Provide the (X, Y) coordinate of the cell's center where the given text is located.  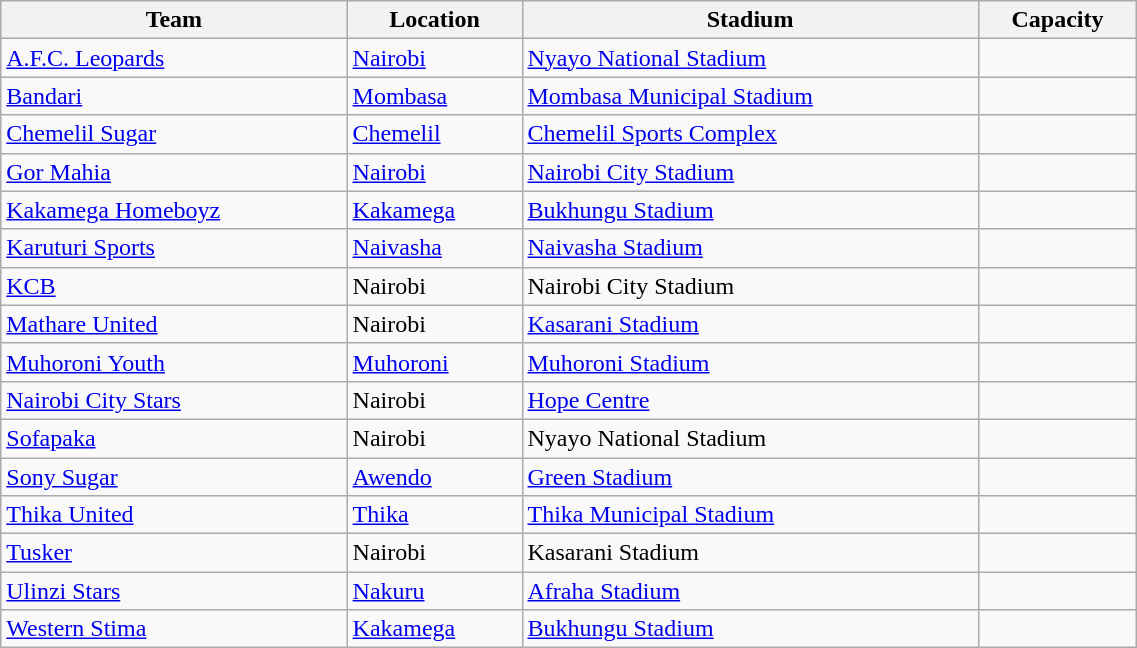
Stadium (750, 20)
Western Stima (174, 629)
Afraha Stadium (750, 591)
Naivasha Stadium (750, 248)
Sony Sugar (174, 477)
Muhoroni Youth (174, 362)
Awendo (434, 477)
Muhoroni (434, 362)
Nakuru (434, 591)
Karuturi Sports (174, 248)
Chemelil Sugar (174, 134)
Capacity (1058, 20)
Thika United (174, 515)
Hope Centre (750, 400)
Ulinzi Stars (174, 591)
Nairobi City Stars (174, 400)
Mombasa (434, 96)
Chemelil Sports Complex (750, 134)
Sofapaka (174, 438)
Chemelil (434, 134)
KCB (174, 286)
A.F.C. Leopards (174, 58)
Location (434, 20)
Bandari (174, 96)
Naivasha (434, 248)
Mathare United (174, 324)
Thika (434, 515)
Green Stadium (750, 477)
Thika Municipal Stadium (750, 515)
Muhoroni Stadium (750, 362)
Kakamega Homeboyz (174, 210)
Mombasa Municipal Stadium (750, 96)
Tusker (174, 553)
Team (174, 20)
Gor Mahia (174, 172)
